Pinpoint the cell where the given text exists, returning its [x, y] midpoint coordinate. 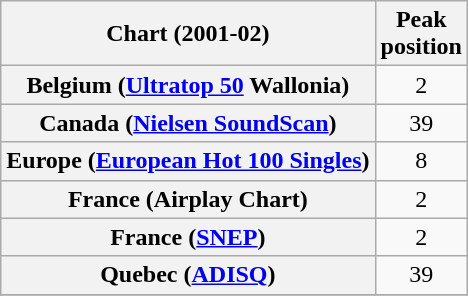
France (SNEP) [188, 237]
Europe (European Hot 100 Singles) [188, 161]
Chart (2001-02) [188, 34]
France (Airplay Chart) [188, 199]
8 [421, 161]
Belgium (Ultratop 50 Wallonia) [188, 85]
Quebec (ADISQ) [188, 275]
Peakposition [421, 34]
Canada (Nielsen SoundScan) [188, 123]
